Determine the (X, Y) coordinate at the center of the cell enclosing the given text.  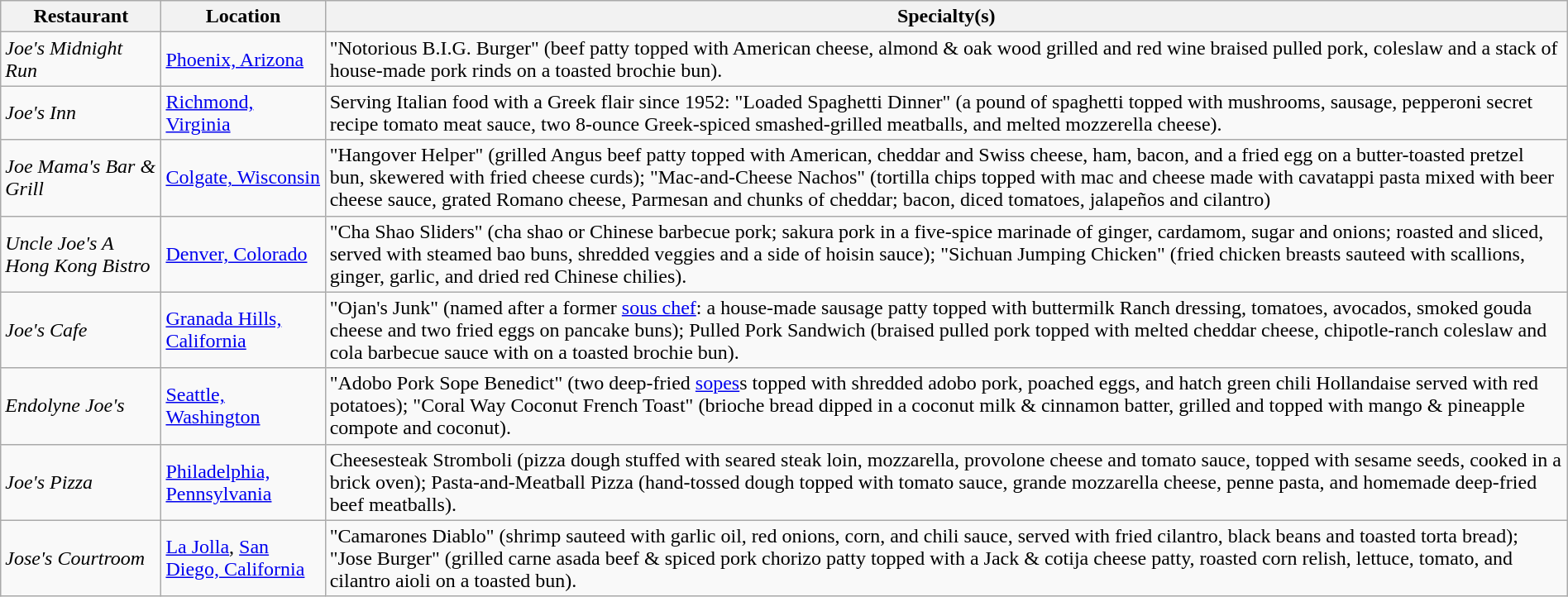
Endolyne Joe's (81, 406)
Colgate, Wisconsin (243, 178)
Granada Hills, California (243, 330)
Richmond, Virginia (243, 112)
La Jolla, San Diego, California (243, 558)
Joe's Pizza (81, 482)
Seattle, Washington (243, 406)
Philadelphia, Pennsylvania (243, 482)
Joe's Midnight Run (81, 60)
Denver, Colorado (243, 254)
Jose's Courtroom (81, 558)
Joe's Inn (81, 112)
Phoenix, Arizona (243, 60)
Specialty(s) (946, 17)
Location (243, 17)
Restaurant (81, 17)
Joe Mama's Bar & Grill (81, 178)
Joe's Cafe (81, 330)
Uncle Joe's A Hong Kong Bistro (81, 254)
